Detect which cell encompasses the target text, then output its [X, Y] center coordinate. 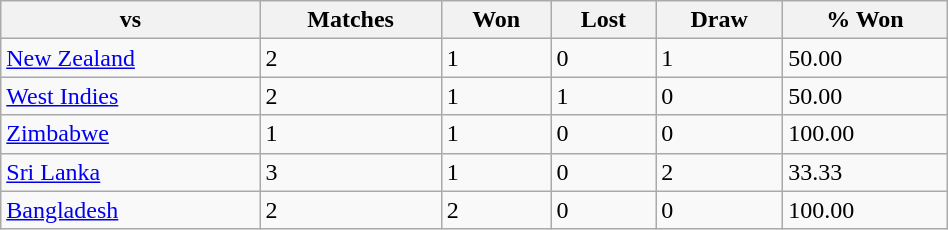
Zimbabwe [130, 134]
New Zealand [130, 58]
Bangladesh [130, 210]
Sri Lanka [130, 172]
vs [130, 20]
3 [350, 172]
Lost [604, 20]
Won [496, 20]
Draw [720, 20]
% Won [866, 20]
West Indies [130, 96]
Matches [350, 20]
33.33 [866, 172]
